Output the [x, y] coordinate of the center of the cell containing the given text.  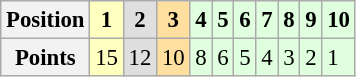
15 [106, 58]
Points [46, 58]
12 [140, 58]
9 [311, 20]
7 [267, 20]
Position [46, 20]
